Return the [X, Y] coordinate for the center point of the cell that contains the specified text.  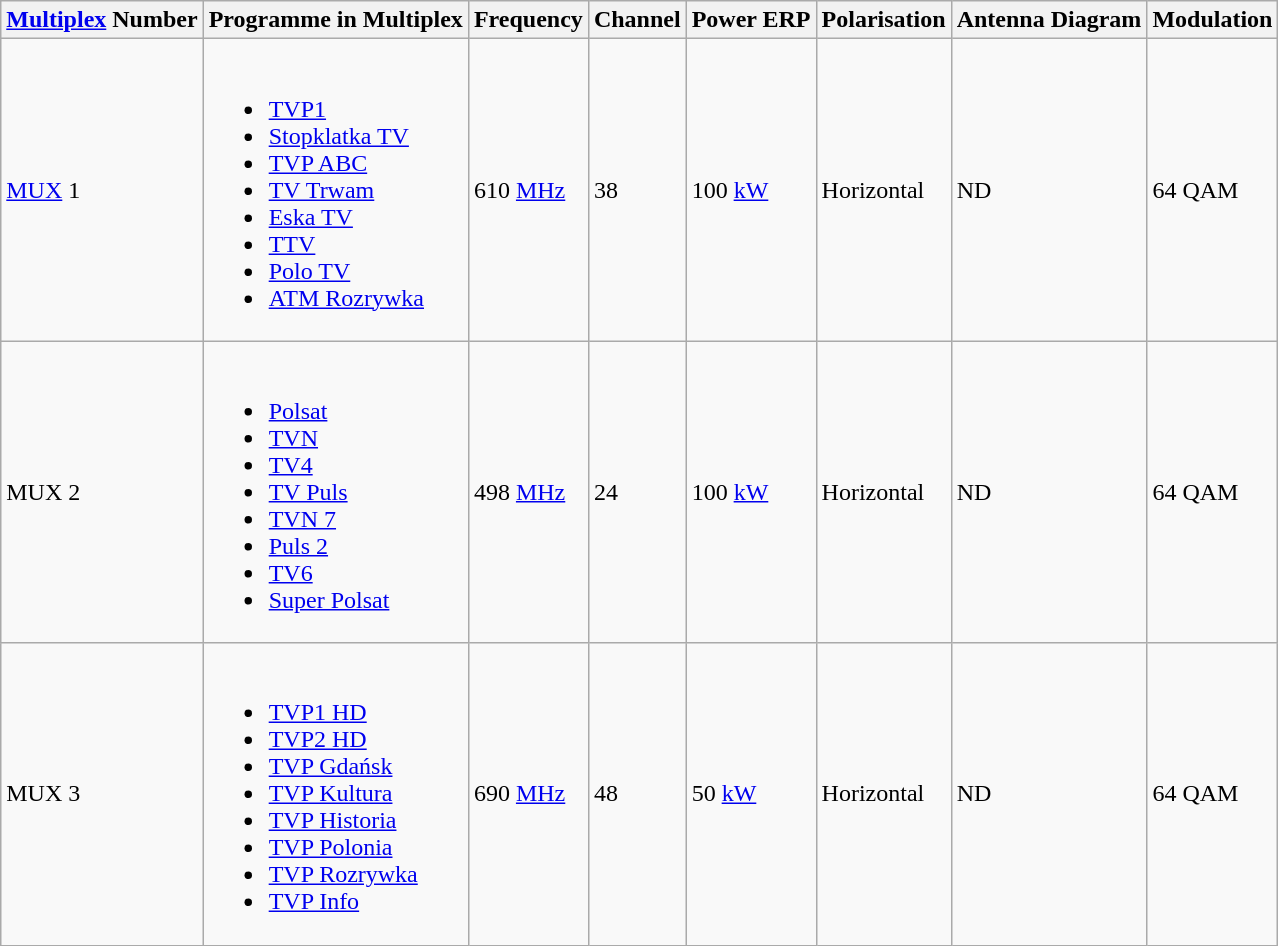
48 [637, 794]
TVP1Stopklatka TVTVP ABCTV TrwamEska TVTTVPolo TVATM Rozrywka [336, 190]
Channel [637, 20]
Modulation [1212, 20]
Power ERP [751, 20]
MUX 1 [102, 190]
50 kW [751, 794]
Frequency [528, 20]
690 MHz [528, 794]
498 MHz [528, 492]
Polarisation [884, 20]
TVP1 HDTVP2 HDTVP GdańskTVP KulturaTVP HistoriaTVP PoloniaTVP RozrywkaTVP Info [336, 794]
PolsatTVNTV4TV PulsTVN 7Puls 2TV6Super Polsat [336, 492]
Antenna Diagram [1049, 20]
Multiplex Number [102, 20]
MUX 3 [102, 794]
24 [637, 492]
MUX 2 [102, 492]
38 [637, 190]
610 MHz [528, 190]
Programme in Multiplex [336, 20]
